Pinpoint the cell where the given text exists, returning its (X, Y) midpoint coordinate. 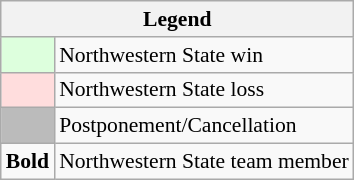
Northwestern State win (204, 55)
Northwestern State team member (204, 162)
Legend (178, 19)
Northwestern State loss (204, 90)
Bold (28, 162)
Postponement/Cancellation (204, 126)
